Scan for the cell matching the given text and deliver its (x, y) coordinate at center. 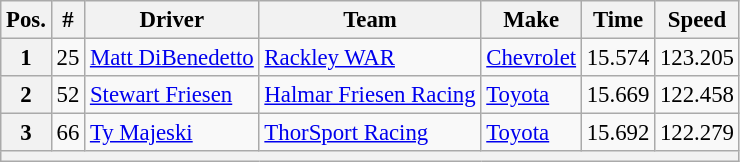
Team (370, 20)
ThorSport Racing (370, 133)
Chevrolet (531, 58)
Pos. (26, 20)
Ty Majeski (172, 133)
1 (26, 58)
15.669 (618, 95)
123.205 (698, 58)
Stewart Friesen (172, 95)
Rackley WAR (370, 58)
15.574 (618, 58)
Speed (698, 20)
Halmar Friesen Racing (370, 95)
122.458 (698, 95)
3 (26, 133)
122.279 (698, 133)
15.692 (618, 133)
66 (68, 133)
Driver (172, 20)
2 (26, 95)
Matt DiBenedetto (172, 58)
Time (618, 20)
25 (68, 58)
52 (68, 95)
# (68, 20)
Make (531, 20)
